Scan for the cell matching the given text and deliver its [x, y] coordinate at center. 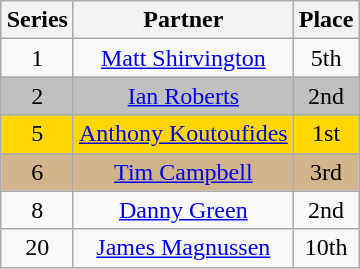
10th [326, 248]
Anthony Koutoufides [183, 134]
Matt Shirvington [183, 58]
James Magnussen [183, 248]
1st [326, 134]
8 [37, 210]
Tim Campbell [183, 172]
20 [37, 248]
3rd [326, 172]
Series [37, 20]
Place [326, 20]
6 [37, 172]
1 [37, 58]
5 [37, 134]
5th [326, 58]
Ian Roberts [183, 96]
Partner [183, 20]
2 [37, 96]
Danny Green [183, 210]
